Determine the [X, Y] coordinate at the center of the cell enclosing the given text.  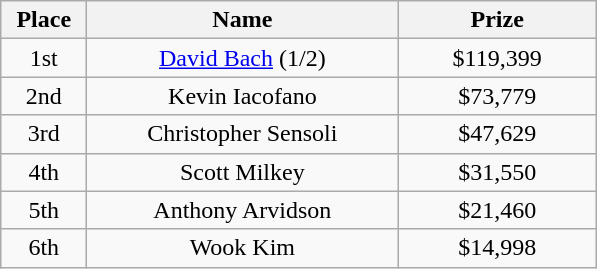
Name [242, 20]
Wook Kim [242, 248]
5th [44, 210]
$21,460 [498, 210]
Christopher Sensoli [242, 134]
Kevin Iacofano [242, 96]
3rd [44, 134]
1st [44, 58]
2nd [44, 96]
4th [44, 172]
$119,399 [498, 58]
$47,629 [498, 134]
$14,998 [498, 248]
$31,550 [498, 172]
Scott Milkey [242, 172]
David Bach (1/2) [242, 58]
$73,779 [498, 96]
Anthony Arvidson [242, 210]
6th [44, 248]
Prize [498, 20]
Place [44, 20]
